Locate the cell with the specified text and output its (x, y) center coordinate. 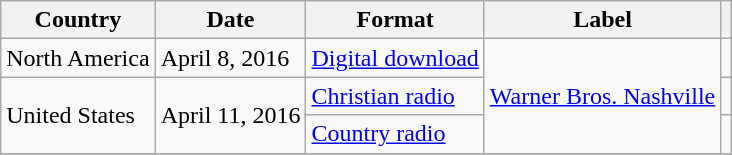
United States (78, 115)
Warner Bros. Nashville (602, 96)
Digital download (395, 58)
Date (230, 20)
April 11, 2016 (230, 115)
Format (395, 20)
Country (78, 20)
Christian radio (395, 96)
Label (602, 20)
North America (78, 58)
April 8, 2016 (230, 58)
Country radio (395, 134)
